Pinpoint the cell where the given text exists, returning its [X, Y] midpoint coordinate. 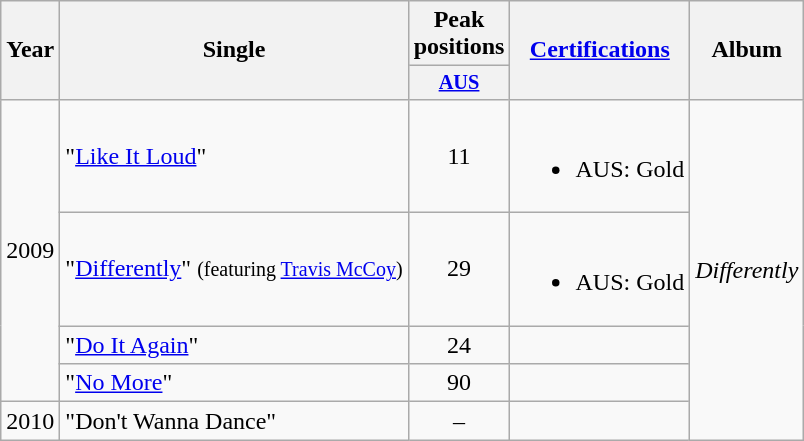
Differently [747, 269]
Peak positions [459, 34]
Single [234, 50]
11 [459, 156]
24 [459, 345]
29 [459, 270]
"Like It Loud" [234, 156]
"Don't Wanna Dance" [234, 421]
90 [459, 383]
AUS [459, 83]
"Differently" (featuring Travis McCoy) [234, 270]
Certifications [600, 50]
2010 [30, 421]
2009 [30, 250]
Album [747, 50]
"Do It Again" [234, 345]
– [459, 421]
Year [30, 50]
"No More" [234, 383]
